For the text-containing cell, return its midpoint in (x, y) coordinate format. 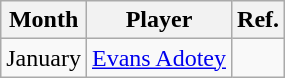
January (44, 58)
Player (158, 20)
Evans Adotey (158, 58)
Ref. (258, 20)
Month (44, 20)
